Capture the cell that displays the provided text and extract its [X, Y] central coordinate. 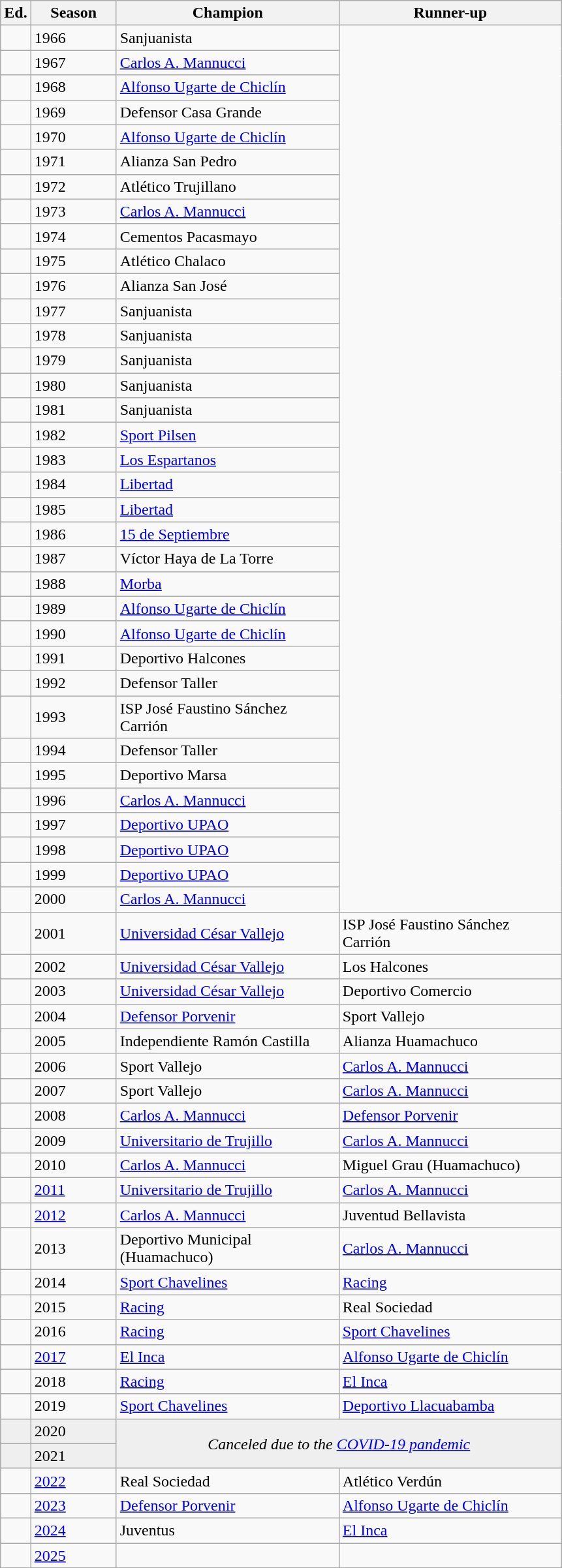
1967 [73, 63]
Deportivo Marsa [227, 776]
2010 [73, 1166]
2002 [73, 967]
Alianza San Pedro [227, 162]
1998 [73, 850]
1966 [73, 38]
2003 [73, 991]
1981 [73, 410]
Atlético Chalaco [227, 261]
1992 [73, 683]
Los Espartanos [227, 460]
Alianza San José [227, 286]
1982 [73, 435]
1983 [73, 460]
1994 [73, 751]
Atlético Verdún [450, 1481]
2014 [73, 1282]
1969 [73, 112]
2023 [73, 1505]
2009 [73, 1141]
2025 [73, 1556]
2000 [73, 899]
2024 [73, 1530]
Víctor Haya de La Torre [227, 559]
1971 [73, 162]
1978 [73, 336]
2012 [73, 1215]
Deportivo Llacuabamba [450, 1406]
1968 [73, 87]
2013 [73, 1248]
1977 [73, 311]
2001 [73, 933]
2006 [73, 1066]
Runner-up [450, 13]
Juventud Bellavista [450, 1215]
Ed. [16, 13]
Deportivo Municipal (Huamachuco) [227, 1248]
1990 [73, 633]
1989 [73, 609]
2017 [73, 1357]
Deportivo Comercio [450, 991]
1974 [73, 236]
1986 [73, 534]
2007 [73, 1091]
2008 [73, 1115]
Deportivo Halcones [227, 658]
1980 [73, 385]
1976 [73, 286]
2005 [73, 1041]
Defensor Casa Grande [227, 112]
2011 [73, 1190]
1972 [73, 187]
Los Halcones [450, 967]
1985 [73, 509]
2004 [73, 1016]
Season [73, 13]
1979 [73, 361]
1993 [73, 716]
Sport Pilsen [227, 435]
Champion [227, 13]
1970 [73, 137]
Morba [227, 584]
1997 [73, 825]
1987 [73, 559]
15 de Septiembre [227, 534]
2020 [73, 1431]
2019 [73, 1406]
1988 [73, 584]
1996 [73, 800]
Cementos Pacasmayo [227, 236]
2018 [73, 1381]
Canceled due to the COVID-19 pandemic [339, 1443]
Alianza Huamachuco [450, 1041]
2016 [73, 1332]
1975 [73, 261]
1999 [73, 875]
1991 [73, 658]
1973 [73, 211]
Miguel Grau (Huamachuco) [450, 1166]
Juventus [227, 1530]
2021 [73, 1456]
Independiente Ramón Castilla [227, 1041]
2015 [73, 1307]
1984 [73, 485]
1995 [73, 776]
2022 [73, 1481]
Atlético Trujillano [227, 187]
